For the text-containing cell, return its midpoint in (x, y) coordinate format. 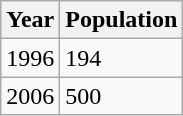
Population (122, 20)
500 (122, 96)
Year (30, 20)
194 (122, 58)
2006 (30, 96)
1996 (30, 58)
